From the cell containing the given text, extract its center point as [x, y] coordinate. 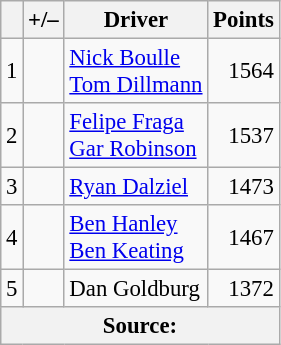
Ryan Dalziel [136, 187]
Dan Goldburg [136, 289]
1537 [244, 136]
4 [12, 238]
Points [244, 20]
1473 [244, 187]
1467 [244, 238]
3 [12, 187]
1372 [244, 289]
5 [12, 289]
Ben Hanley Ben Keating [136, 238]
+/– [44, 20]
Driver [136, 20]
2 [12, 136]
1 [12, 72]
Nick Boulle Tom Dillmann [136, 72]
1564 [244, 72]
Felipe Fraga Gar Robinson [136, 136]
